Output the (X, Y) coordinate of the center of the cell containing the given text.  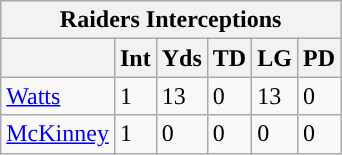
McKinney (58, 134)
TD (229, 58)
LG (275, 58)
Int (135, 58)
Yds (182, 58)
Raiders Interceptions (171, 20)
PD (318, 58)
Watts (58, 96)
